For the text-containing cell, return its midpoint in [x, y] coordinate format. 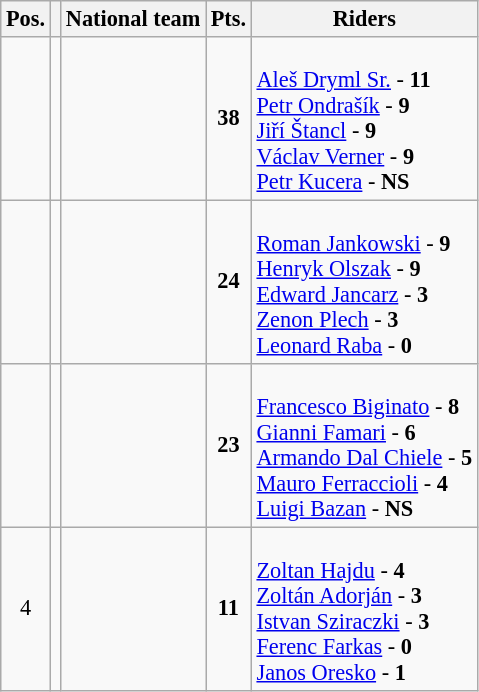
11 [229, 608]
Aleš Dryml Sr. - 11 Petr Ondrašík - 9 Jiří Štancl - 9 Václav Verner - 9 Petr Kucera - NS [364, 118]
23 [229, 444]
Zoltan Hajdu - 4 Zoltán Adorján - 3 Istvan Sziraczki - 3 Ferenc Farkas - 0 Janos Oresko - 1 [364, 608]
24 [229, 282]
Roman Jankowski - 9 Henryk Olszak - 9 Edward Jancarz - 3 Zenon Plech - 3 Leonard Raba - 0 [364, 282]
National team [134, 19]
Francesco Biginato - 8 Gianni Famari - 6 Armando Dal Chiele - 5 Mauro Ferraccioli - 4 Luigi Bazan - NS [364, 444]
Pts. [229, 19]
38 [229, 118]
4 [26, 608]
Pos. [26, 19]
Riders [364, 19]
